Extract the (X, Y) coordinate from the center of the cell holding the provided text.  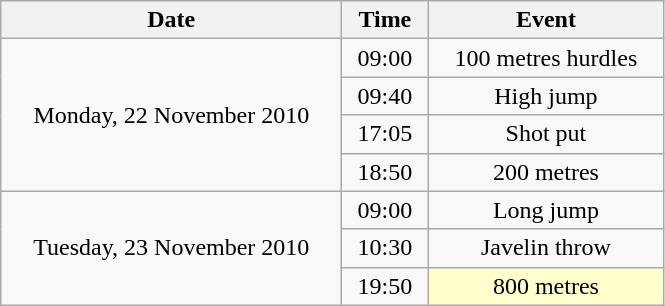
Javelin throw (546, 248)
18:50 (385, 172)
100 metres hurdles (546, 58)
200 metres (546, 172)
Long jump (546, 210)
Time (385, 20)
Shot put (546, 134)
19:50 (385, 286)
17:05 (385, 134)
Tuesday, 23 November 2010 (172, 248)
800 metres (546, 286)
Date (172, 20)
High jump (546, 96)
10:30 (385, 248)
09:40 (385, 96)
Monday, 22 November 2010 (172, 115)
Event (546, 20)
